For the text-containing cell, return its midpoint in [X, Y] coordinate format. 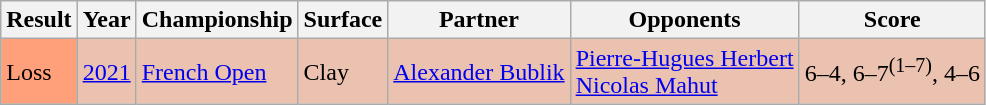
Pierre-Hugues Herbert Nicolas Mahut [684, 72]
2021 [106, 72]
French Open [217, 72]
6–4, 6–7(1–7), 4–6 [892, 72]
Surface [343, 20]
Result [39, 20]
Partner [479, 20]
Championship [217, 20]
Year [106, 20]
Loss [39, 72]
Score [892, 20]
Alexander Bublik [479, 72]
Clay [343, 72]
Opponents [684, 20]
